Capture the cell that displays the provided text and extract its (X, Y) central coordinate. 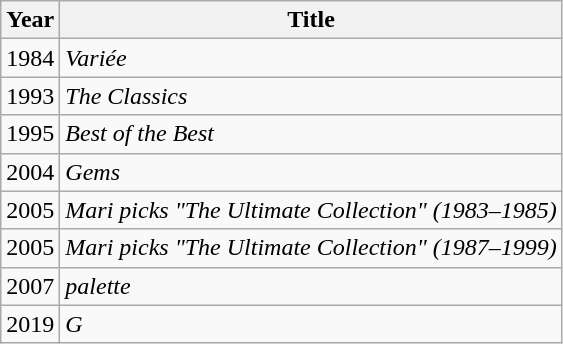
Year (30, 20)
Title (311, 20)
Best of the Best (311, 134)
palette (311, 286)
2004 (30, 172)
G (311, 324)
Gems (311, 172)
2007 (30, 286)
The Classics (311, 96)
1984 (30, 58)
1993 (30, 96)
1995 (30, 134)
2019 (30, 324)
Mari picks "The Ultimate Collection" (1987–1999) (311, 248)
Variée (311, 58)
Mari picks "The Ultimate Collection" (1983–1985) (311, 210)
